Extract the [X, Y] coordinate from the center of the cell holding the provided text.  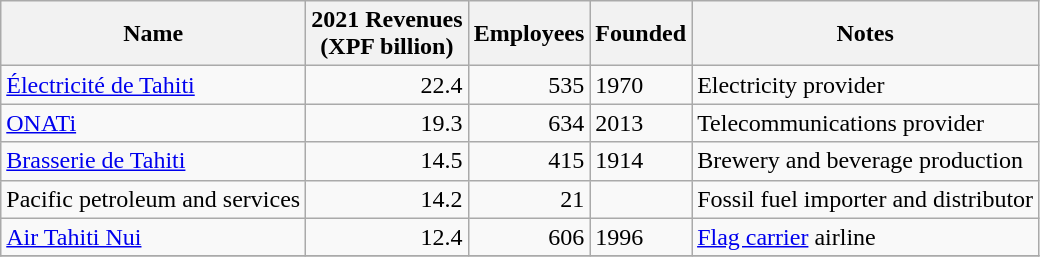
12.4 [387, 237]
Brewery and beverage production [866, 161]
14.5 [387, 161]
2013 [641, 123]
535 [529, 85]
Founded [641, 34]
22.4 [387, 85]
1970 [641, 85]
1996 [641, 237]
Brasserie de Tahiti [154, 161]
634 [529, 123]
Pacific petroleum and services [154, 199]
Name [154, 34]
19.3 [387, 123]
Flag carrier airline [866, 237]
606 [529, 237]
Telecommunications provider [866, 123]
14.2 [387, 199]
Électricité de Tahiti [154, 85]
Notes [866, 34]
ONATi [154, 123]
Fossil fuel importer and distributor [866, 199]
1914 [641, 161]
Air Tahiti Nui [154, 237]
415 [529, 161]
Electricity provider [866, 85]
21 [529, 199]
2021 Revenues(XPF billion) [387, 34]
Employees [529, 34]
